Output the (x, y) coordinate of the center of the cell containing the given text.  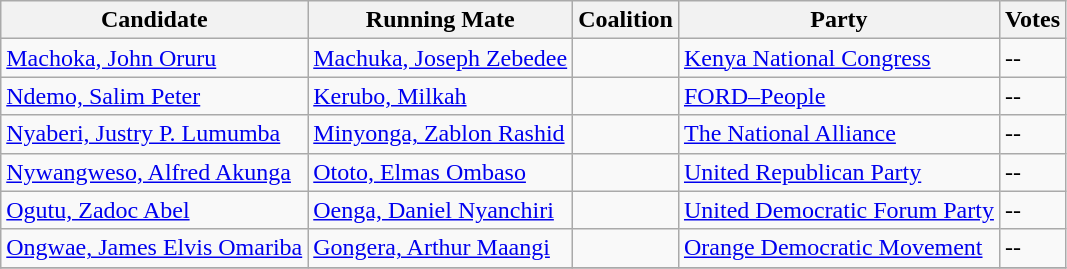
United Democratic Forum Party (838, 210)
The National Alliance (838, 134)
FORD–People (838, 96)
Ogutu, Zadoc Abel (154, 210)
Ndemo, Salim Peter (154, 96)
Orange Democratic Movement (838, 248)
Oenga, Daniel Nyanchiri (440, 210)
Machoka, John Oruru (154, 58)
Nyaberi, Justry P. Lumumba (154, 134)
Coalition (626, 20)
Gongera, Arthur Maangi (440, 248)
Party (838, 20)
Ototo, Elmas Ombaso (440, 172)
Running Mate (440, 20)
Kerubo, Milkah (440, 96)
Nywangweso, Alfred Akunga (154, 172)
Kenya National Congress (838, 58)
Minyonga, Zablon Rashid (440, 134)
United Republican Party (838, 172)
Votes (1032, 20)
Ongwae, James Elvis Omariba (154, 248)
Candidate (154, 20)
Machuka, Joseph Zebedee (440, 58)
